Locate the cell with the specified text and output its [x, y] center coordinate. 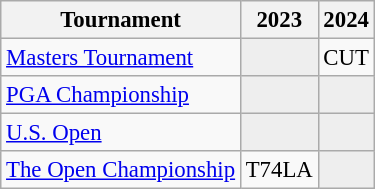
U.S. Open [121, 133]
Tournament [121, 20]
Masters Tournament [121, 58]
PGA Championship [121, 95]
T74LA [279, 170]
2023 [279, 20]
The Open Championship [121, 170]
2024 [346, 20]
CUT [346, 58]
